Provide the (x, y) coordinate of the cell's center where the given text is located.  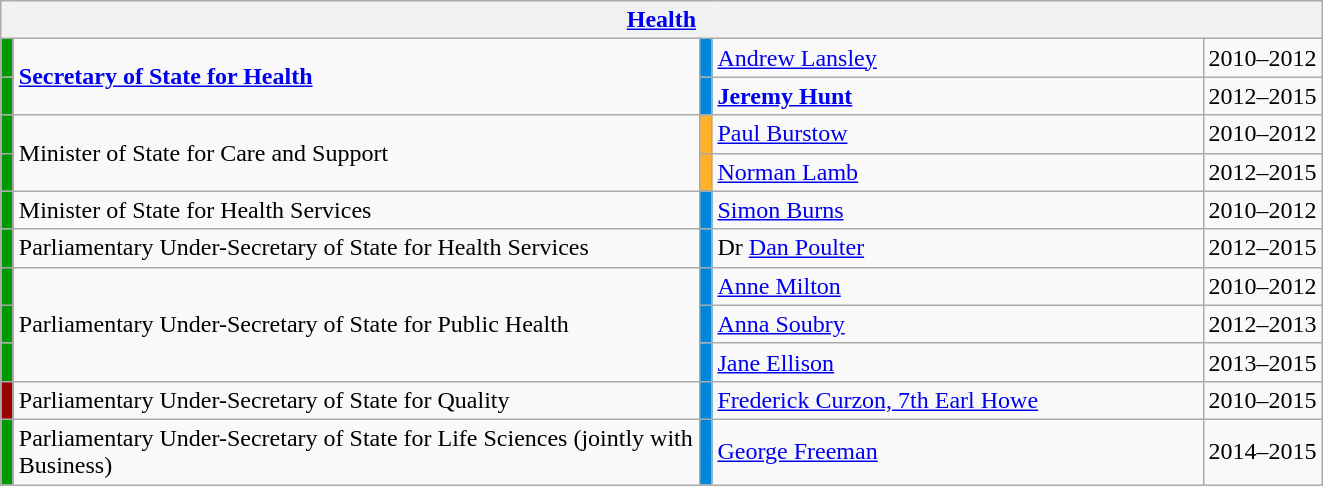
Minister of State for Health Services (356, 210)
Simon Burns (958, 210)
Parliamentary Under-Secretary of State for Life Sciences (jointly with Business) (356, 452)
2013–2015 (1262, 362)
Anna Soubry (958, 324)
2012–2013 (1262, 324)
Frederick Curzon, 7th Earl Howe (958, 400)
Anne Milton (958, 286)
Paul Burstow (958, 134)
Health (662, 20)
Secretary of State for Health (356, 77)
Jeremy Hunt (958, 96)
Andrew Lansley (958, 58)
Jane Ellison (958, 362)
Minister of State for Care and Support (356, 153)
2014–2015 (1262, 452)
Parliamentary Under-Secretary of State for Health Services (356, 248)
Parliamentary Under-Secretary of State for Public Health (356, 324)
2010–2015 (1262, 400)
Parliamentary Under-Secretary of State for Quality (356, 400)
Norman Lamb (958, 172)
George Freeman (958, 452)
Dr Dan Poulter (958, 248)
